Scan for the cell matching the given text and deliver its [X, Y] coordinate at center. 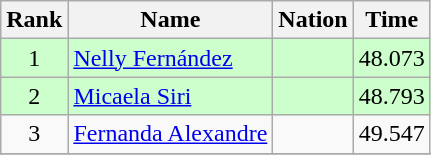
Name [170, 20]
Micaela Siri [170, 96]
3 [34, 134]
49.547 [392, 134]
Nation [313, 20]
Rank [34, 20]
48.073 [392, 58]
2 [34, 96]
48.793 [392, 96]
Fernanda Alexandre [170, 134]
1 [34, 58]
Time [392, 20]
Nelly Fernández [170, 58]
